Return the (X, Y) coordinate for the center point of the cell that contains the specified text.  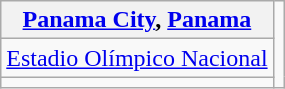
Panama City, Panama (137, 20)
Estadio Olímpico Nacional (137, 58)
